Provide the (x, y) coordinate of the cell's center where the given text is located.  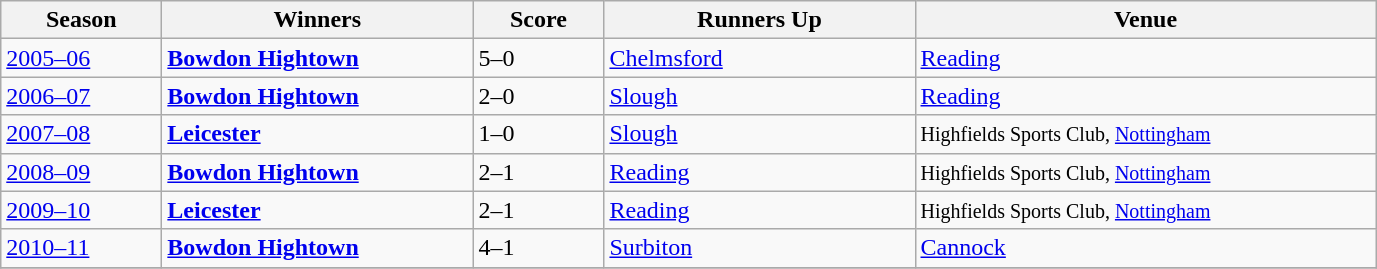
Winners (318, 20)
Chelmsford (760, 58)
2008–09 (82, 172)
1–0 (538, 134)
Venue (1146, 20)
Cannock (1146, 248)
5–0 (538, 58)
Score (538, 20)
2007–08 (82, 134)
2009–10 (82, 210)
2010–11 (82, 248)
Runners Up (760, 20)
4–1 (538, 248)
Season (82, 20)
2006–07 (82, 96)
Surbiton (760, 248)
2–0 (538, 96)
2005–06 (82, 58)
